Scan for the cell matching the given text and deliver its (X, Y) coordinate at center. 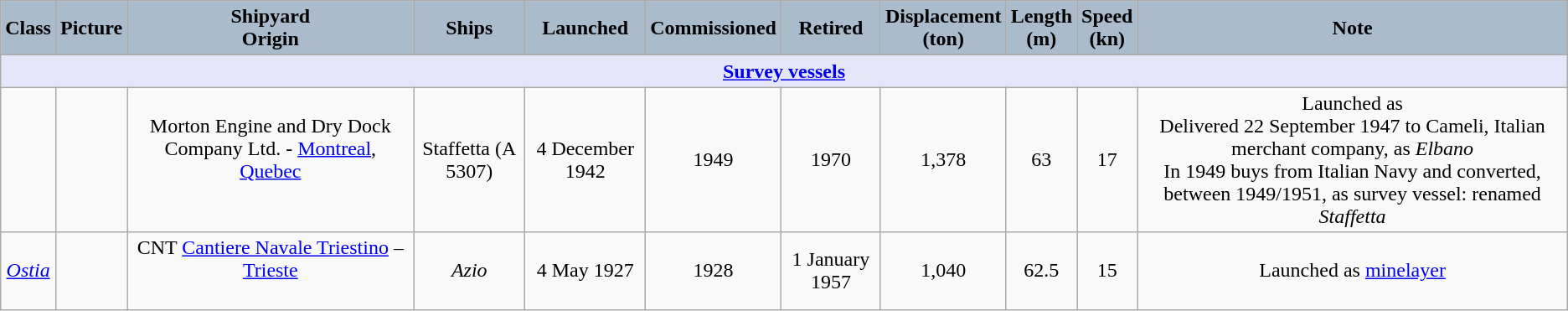
Launched (585, 29)
Note (1352, 29)
Class (28, 29)
Survey vessels (784, 71)
1949 (714, 159)
Ships (469, 29)
Staffetta (A 5307) (469, 159)
1928 (714, 271)
63 (1041, 159)
Azio (469, 271)
4 December 1942 (585, 159)
1 January 1957 (831, 271)
1,040 (943, 271)
ShipyardOrigin (271, 29)
Ostia (28, 271)
Displacement(ton) (943, 29)
Launched as minelayer (1352, 271)
Morton Engine and Dry Dock Company Ltd. - Montreal, Quebec (271, 159)
15 (1107, 271)
Retired (831, 29)
CNT Cantiere Navale Triestino – Trieste (271, 271)
17 (1107, 159)
1970 (831, 159)
1,378 (943, 159)
62.5 (1041, 271)
Commissioned (714, 29)
Picture (90, 29)
Length(m) (1041, 29)
4 May 1927 (585, 271)
Speed(kn) (1107, 29)
